Scan for the cell matching the given text and deliver its [X, Y] coordinate at center. 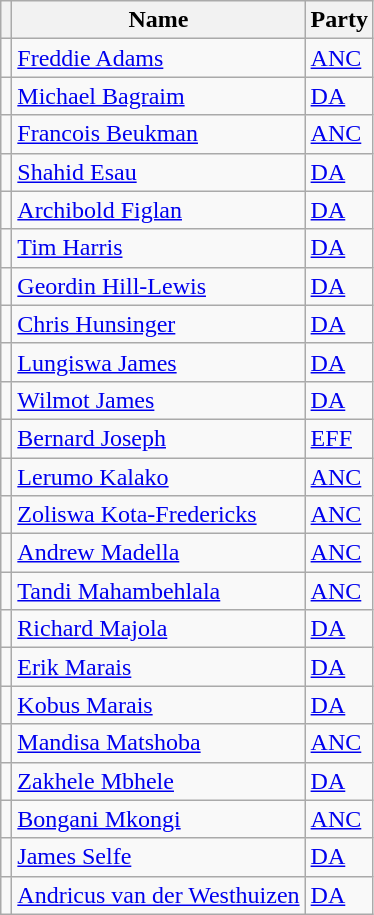
Name [158, 20]
Zoliswa Kota-Fredericks [158, 515]
Wilmot James [158, 400]
Andrew Madella [158, 553]
Tandi Mahambehlala [158, 591]
Tim Harris [158, 248]
Bernard Joseph [158, 438]
Francois Beukman [158, 134]
Kobus Marais [158, 705]
Chris Hunsinger [158, 324]
Shahid Esau [158, 172]
Mandisa Matshoba [158, 743]
Geordin Hill-Lewis [158, 286]
James Selfe [158, 857]
Lungiswa James [158, 362]
Erik Marais [158, 667]
Lerumo Kalako [158, 477]
Andricus van der Westhuizen [158, 895]
EFF [339, 438]
Archibold Figlan [158, 210]
Richard Majola [158, 629]
Michael Bagraim [158, 96]
Freddie Adams [158, 58]
Zakhele Mbhele [158, 781]
Party [339, 20]
Bongani Mkongi [158, 819]
